Search for the cell housing the specified text and yield its [x, y] center coordinate. 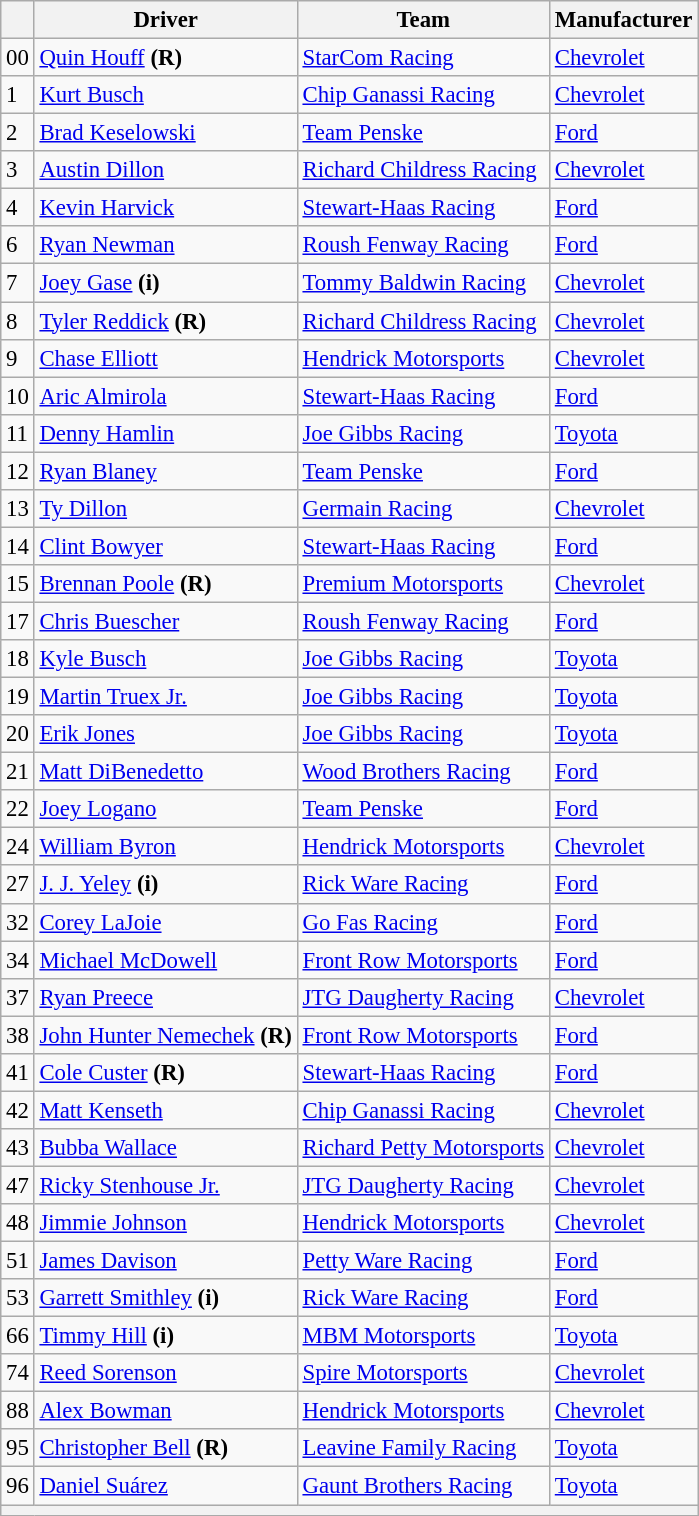
15 [18, 584]
Premium Motorsports [423, 584]
9 [18, 358]
Joey Logano [166, 809]
Germain Racing [423, 509]
Tommy Baldwin Racing [423, 283]
12 [18, 471]
48 [18, 1223]
19 [18, 697]
95 [18, 1449]
StarCom Racing [423, 58]
Wood Brothers Racing [423, 772]
53 [18, 1298]
1 [18, 95]
Team [423, 20]
27 [18, 885]
Driver [166, 20]
74 [18, 1373]
Petty Ware Racing [423, 1261]
Garrett Smithley (i) [166, 1298]
17 [18, 621]
47 [18, 1185]
Alex Bowman [166, 1411]
Christopher Bell (R) [166, 1449]
Kurt Busch [166, 95]
Brad Keselowski [166, 133]
Kyle Busch [166, 659]
13 [18, 509]
Michael McDowell [166, 960]
Tyler Reddick (R) [166, 321]
Aric Almirola [166, 396]
Chris Buescher [166, 621]
7 [18, 283]
2 [18, 133]
Richard Petty Motorsports [423, 1148]
88 [18, 1411]
Ryan Preece [166, 997]
William Byron [166, 847]
Ty Dillon [166, 509]
51 [18, 1261]
42 [18, 1110]
24 [18, 847]
Matt DiBenedetto [166, 772]
Cole Custer (R) [166, 1073]
4 [18, 208]
21 [18, 772]
Chase Elliott [166, 358]
Erik Jones [166, 734]
Leavine Family Racing [423, 1449]
Ryan Newman [166, 245]
10 [18, 396]
Reed Sorenson [166, 1373]
6 [18, 245]
Matt Kenseth [166, 1110]
32 [18, 922]
37 [18, 997]
8 [18, 321]
66 [18, 1336]
34 [18, 960]
Joey Gase (i) [166, 283]
Bubba Wallace [166, 1148]
Clint Bowyer [166, 546]
11 [18, 433]
3 [18, 170]
Ryan Blaney [166, 471]
Go Fas Racing [423, 922]
MBM Motorsports [423, 1336]
Daniel Suárez [166, 1486]
Austin Dillon [166, 170]
Manufacturer [623, 20]
38 [18, 1035]
14 [18, 546]
Timmy Hill (i) [166, 1336]
Brennan Poole (R) [166, 584]
Corey LaJoie [166, 922]
Ricky Stenhouse Jr. [166, 1185]
Quin Houff (R) [166, 58]
James Davison [166, 1261]
Martin Truex Jr. [166, 697]
22 [18, 809]
John Hunter Nemechek (R) [166, 1035]
Spire Motorsports [423, 1373]
00 [18, 58]
Gaunt Brothers Racing [423, 1486]
41 [18, 1073]
20 [18, 734]
18 [18, 659]
Kevin Harvick [166, 208]
96 [18, 1486]
Jimmie Johnson [166, 1223]
J. J. Yeley (i) [166, 885]
Denny Hamlin [166, 433]
43 [18, 1148]
